Find where the given text appears and provide that cell's center as [X, Y] coordinate. 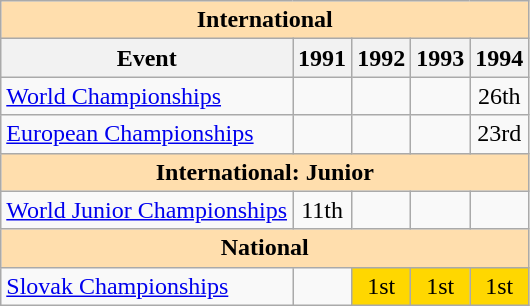
1992 [382, 58]
World Championships [147, 96]
European Championships [147, 134]
26th [500, 96]
World Junior Championships [147, 210]
International: Junior [265, 172]
1991 [322, 58]
23rd [500, 134]
1993 [440, 58]
Slovak Championships [147, 286]
11th [322, 210]
1994 [500, 58]
National [265, 248]
International [265, 20]
Event [147, 58]
